Extract the (X, Y) coordinate from the center of the cell holding the provided text.  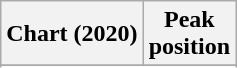
Peakposition (189, 34)
Chart (2020) (72, 34)
